For the text-containing cell, return its midpoint in (x, y) coordinate format. 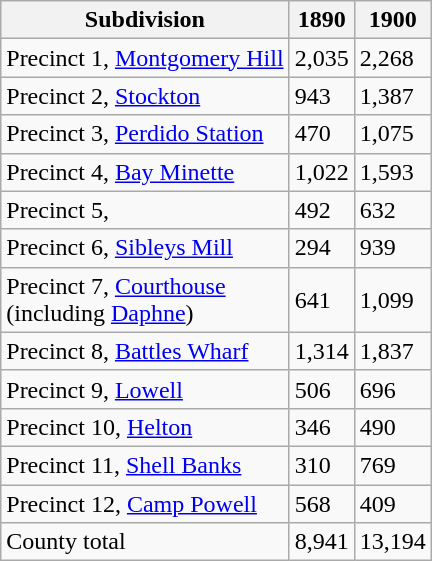
939 (392, 248)
2,268 (392, 58)
Precinct 10, Helton (145, 427)
1,022 (322, 172)
Precinct 12, Camp Powell (145, 503)
1,075 (392, 134)
Precinct 6, Sibleys Mill (145, 248)
1,837 (392, 351)
696 (392, 389)
Precinct 8, Battles Wharf (145, 351)
13,194 (392, 542)
568 (322, 503)
1,099 (392, 300)
1,387 (392, 96)
8,941 (322, 542)
Precinct 4, Bay Minette (145, 172)
1900 (392, 20)
769 (392, 465)
943 (322, 96)
County total (145, 542)
Subdivision (145, 20)
2,035 (322, 58)
506 (322, 389)
632 (392, 210)
Precinct 5, (145, 210)
470 (322, 134)
346 (322, 427)
1,593 (392, 172)
641 (322, 300)
310 (322, 465)
Precinct 9, Lowell (145, 389)
Precinct 1, Montgomery Hill (145, 58)
490 (392, 427)
492 (322, 210)
Precinct 3, Perdido Station (145, 134)
294 (322, 248)
Precinct 7, Courthouse(including Daphne) (145, 300)
Precinct 2, Stockton (145, 96)
Precinct 11, Shell Banks (145, 465)
409 (392, 503)
1890 (322, 20)
1,314 (322, 351)
